Identify which cell holds the provided text, then report its [x, y] central coordinate. 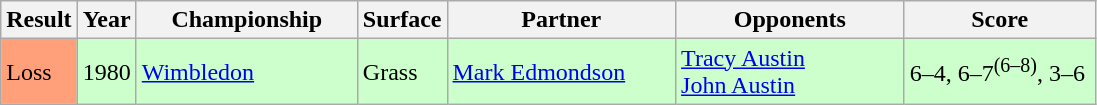
Wimbledon [246, 72]
Opponents [790, 20]
1980 [106, 72]
Year [106, 20]
Partner [562, 20]
6–4, 6–7(6–8), 3–6 [1000, 72]
Mark Edmondson [562, 72]
Championship [246, 20]
Tracy Austin John Austin [790, 72]
Surface [402, 20]
Grass [402, 72]
Score [1000, 20]
Loss [39, 72]
Result [39, 20]
